Extract the [X, Y] coordinate from the center of the cell holding the provided text.  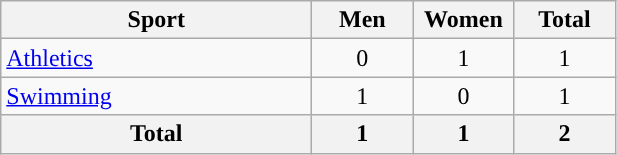
2 [564, 134]
Sport [156, 20]
Women [464, 20]
Men [362, 20]
Swimming [156, 96]
Athletics [156, 58]
